Return the [X, Y] coordinate for the center point of the cell that contains the specified text.  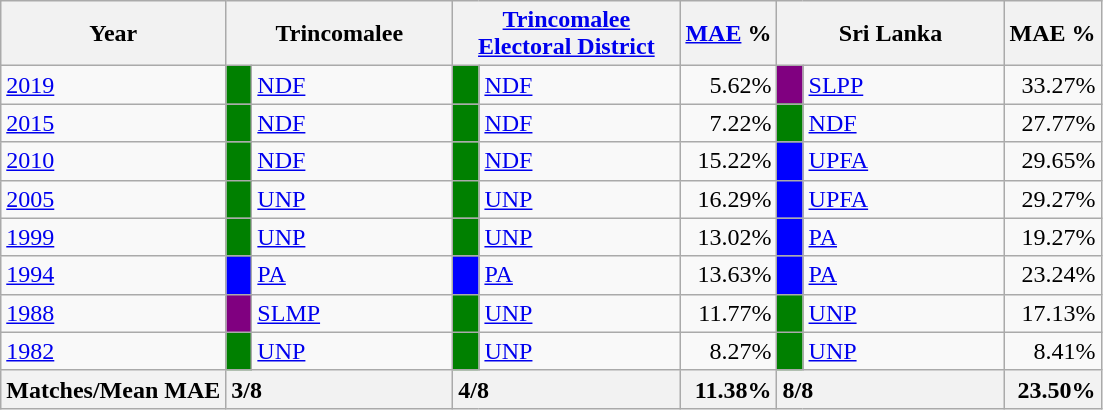
17.13% [1052, 313]
8.41% [1052, 351]
2015 [114, 123]
Trincomalee [340, 34]
15.22% [728, 161]
33.27% [1052, 85]
23.24% [1052, 275]
16.29% [728, 199]
8.27% [728, 351]
Year [114, 34]
5.62% [728, 85]
1994 [114, 275]
11.77% [728, 313]
27.77% [1052, 123]
Sri Lanka [890, 34]
29.65% [1052, 161]
4/8 [566, 389]
13.63% [728, 275]
13.02% [728, 237]
2019 [114, 85]
3/8 [340, 389]
2005 [114, 199]
29.27% [1052, 199]
7.22% [728, 123]
2010 [114, 161]
1982 [114, 351]
19.27% [1052, 237]
23.50% [1052, 389]
Trincomalee Electoral District [566, 34]
8/8 [890, 389]
SLPP [904, 85]
1988 [114, 313]
1999 [114, 237]
11.38% [728, 389]
Matches/Mean MAE [114, 389]
SLMP [352, 313]
